Locate the cell with the specified text and output its [X, Y] center coordinate. 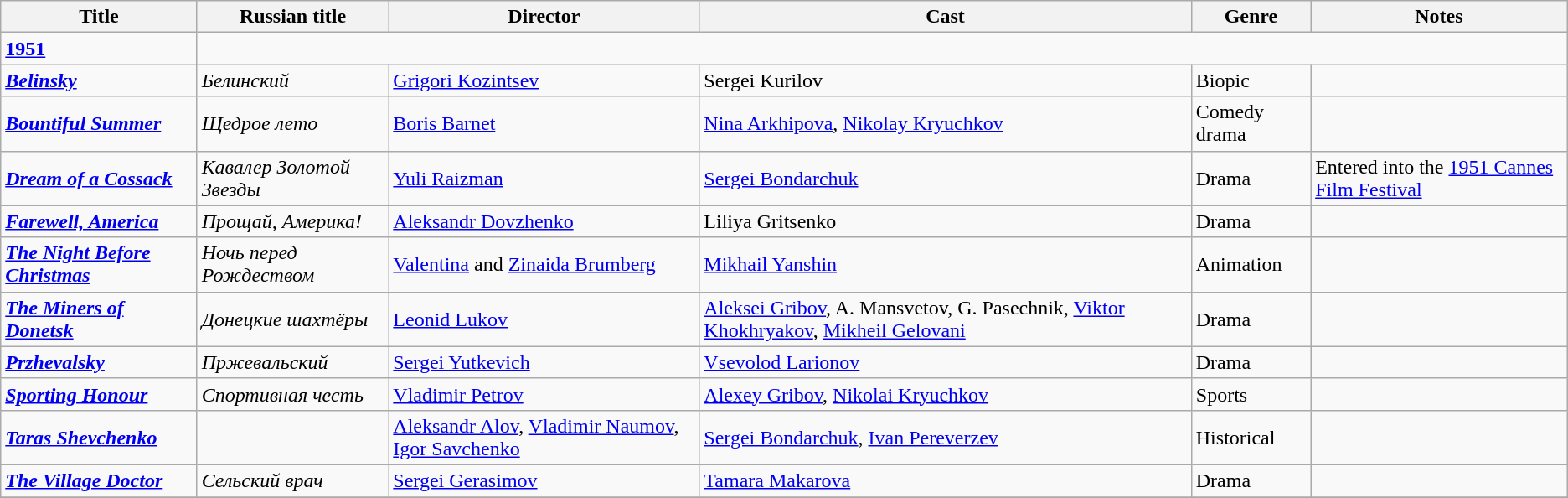
Liliya Gritsenko [945, 221]
Sergei Bondarchuk [945, 178]
Vsevolod Larionov [945, 362]
Sports [1251, 394]
Vladimir Petrov [544, 394]
Przhevalsky [99, 362]
Сельский врач [293, 480]
Кавалер Золотой Звезды [293, 178]
Comedy drama [1251, 124]
Biopic [1251, 80]
Aleksei Gribov, A. Mansvetov, G. Pasechnik, Viktor Khokhryakov, Mikheil Gelovani [945, 319]
The Village Doctor [99, 480]
1951 [99, 49]
Sergei Yutkevich [544, 362]
Sergei Kurilov [945, 80]
Yuli Raizman [544, 178]
Taras Shevchenko [99, 438]
Historical [1251, 438]
Title [99, 17]
Спортивная честь [293, 394]
Alexey Gribov, Nikolai Kryuchkov [945, 394]
Russian title [293, 17]
Донецкие шахтёры [293, 319]
Прощай, Америка! [293, 221]
Aleksandr Dovzhenko [544, 221]
Belinsky [99, 80]
Белинский [293, 80]
Sporting Honour [99, 394]
Щедрое лето [293, 124]
Entered into the 1951 Cannes Film Festival [1439, 178]
Leonid Lukov [544, 319]
Animation [1251, 265]
Bountiful Summer [99, 124]
Genre [1251, 17]
Sergei Gerasimov [544, 480]
Farewell, America [99, 221]
Valentina and Zinaida Brumberg [544, 265]
Cast [945, 17]
Пржевальский [293, 362]
Sergei Bondarchuk, Ivan Pereverzev [945, 438]
Dream of a Cossack [99, 178]
Nina Arkhipova, Nikolay Kryuchkov [945, 124]
Mikhail Yanshin [945, 265]
Notes [1439, 17]
The Night Before Christmas [99, 265]
The Miners of Donetsk [99, 319]
Aleksandr Alov, Vladimir Naumov, Igor Savchenko [544, 438]
Boris Barnet [544, 124]
Tamara Makarova [945, 480]
Grigori Kozintsev [544, 80]
Director [544, 17]
Ночь перед Рождеством [293, 265]
